Search for the cell housing the specified text and yield its [x, y] center coordinate. 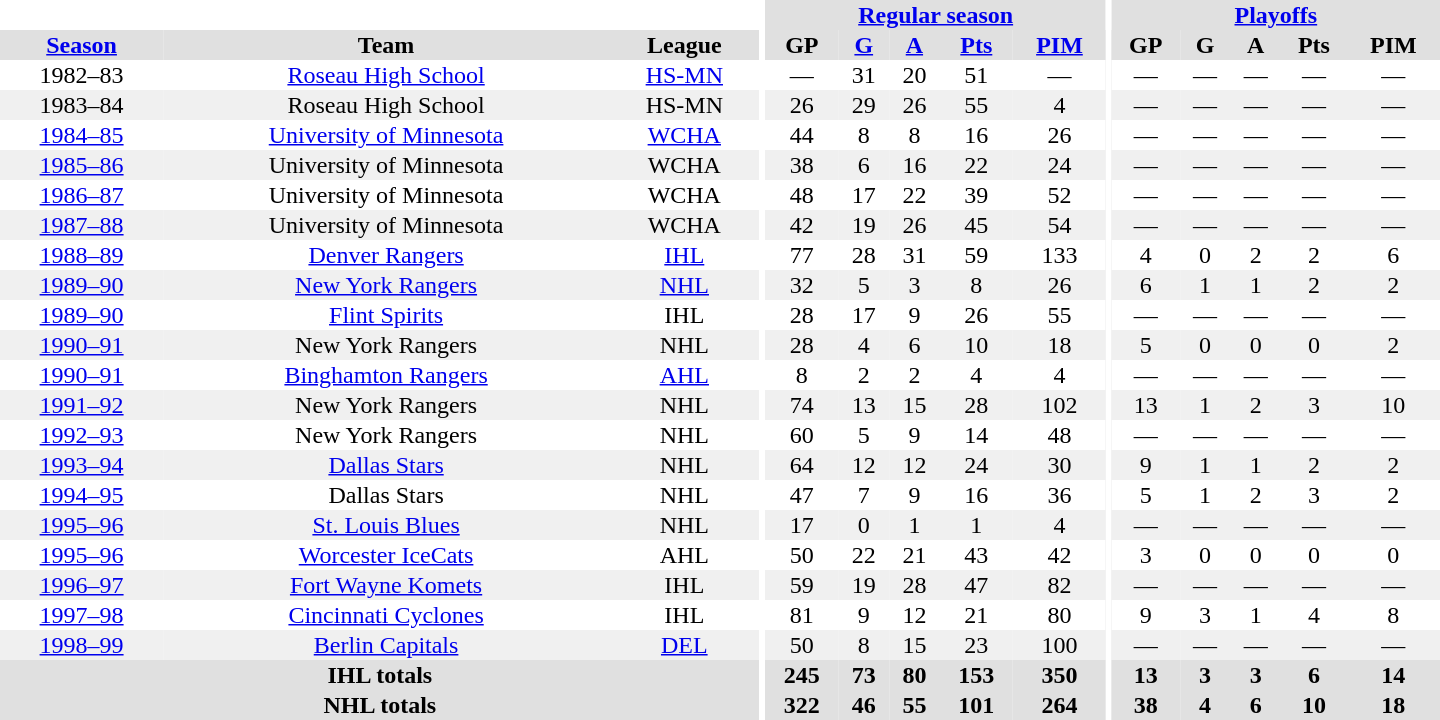
1993–94 [82, 465]
1987–88 [82, 225]
1998–99 [82, 645]
322 [802, 705]
Denver Rangers [386, 255]
1986–87 [82, 195]
1982–83 [82, 75]
82 [1060, 585]
133 [1060, 255]
1984–85 [82, 135]
DEL [684, 645]
43 [976, 555]
32 [802, 285]
Worcester IceCats [386, 555]
45 [976, 225]
Binghamton Rangers [386, 375]
101 [976, 705]
1996–97 [82, 585]
29 [864, 105]
81 [802, 615]
46 [864, 705]
245 [802, 675]
1992–93 [82, 435]
54 [1060, 225]
153 [976, 675]
Regular season [936, 15]
52 [1060, 195]
League [684, 45]
Berlin Capitals [386, 645]
30 [1060, 465]
60 [802, 435]
Cincinnati Cyclones [386, 615]
1983–84 [82, 105]
73 [864, 675]
1991–92 [82, 405]
39 [976, 195]
St. Louis Blues [386, 525]
IHL totals [380, 675]
77 [802, 255]
23 [976, 645]
Season [82, 45]
20 [914, 75]
350 [1060, 675]
1997–98 [82, 615]
100 [1060, 645]
44 [802, 135]
Playoffs [1276, 15]
Fort Wayne Komets [386, 585]
64 [802, 465]
1988–89 [82, 255]
1985–86 [82, 165]
102 [1060, 405]
264 [1060, 705]
36 [1060, 495]
Flint Spirits [386, 315]
74 [802, 405]
1994–95 [82, 495]
7 [864, 495]
51 [976, 75]
NHL totals [380, 705]
Team [386, 45]
